Detect which cell encompasses the target text, then output its (X, Y) center coordinate. 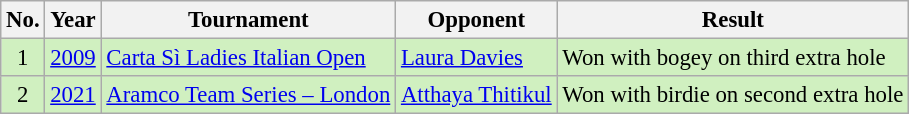
Won with birdie on second extra hole (733, 95)
2021 (73, 95)
1 (23, 58)
Result (733, 20)
No. (23, 20)
2 (23, 95)
Carta Sì Ladies Italian Open (248, 58)
2009 (73, 58)
Atthaya Thitikul (476, 95)
Tournament (248, 20)
Aramco Team Series – London (248, 95)
Opponent (476, 20)
Year (73, 20)
Won with bogey on third extra hole (733, 58)
Laura Davies (476, 58)
